Capture the cell that displays the provided text and extract its (X, Y) central coordinate. 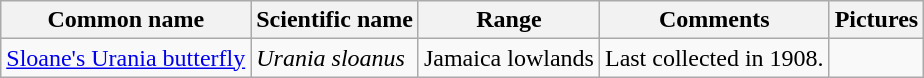
Range (508, 20)
Comments (714, 20)
Last collected in 1908. (714, 58)
Urania sloanus (335, 58)
Jamaica lowlands (508, 58)
Scientific name (335, 20)
Pictures (876, 20)
Common name (126, 20)
Sloane's Urania butterfly (126, 58)
